For the text-containing cell, return its midpoint in [x, y] coordinate format. 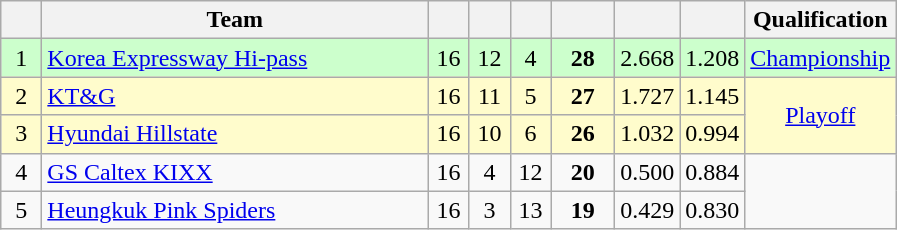
13 [530, 210]
KT&G [235, 96]
28 [583, 58]
Qualification [820, 20]
Team [235, 20]
GS Caltex KIXX [235, 172]
0.500 [648, 172]
Korea Expressway Hi-pass [235, 58]
Championship [820, 58]
6 [530, 134]
0.830 [712, 210]
26 [583, 134]
27 [583, 96]
Playoff [820, 115]
Hyundai Hillstate [235, 134]
1.208 [712, 58]
19 [583, 210]
2 [22, 96]
Heungkuk Pink Spiders [235, 210]
11 [490, 96]
10 [490, 134]
1 [22, 58]
0.429 [648, 210]
1.032 [648, 134]
0.884 [712, 172]
0.994 [712, 134]
1.727 [648, 96]
2.668 [648, 58]
1.145 [712, 96]
20 [583, 172]
